Search for the cell housing the specified text and yield its (x, y) center coordinate. 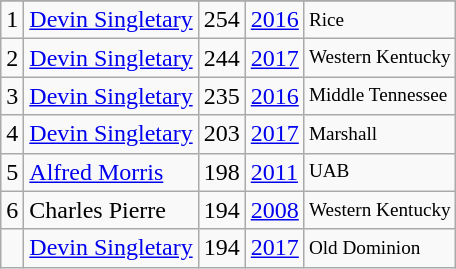
Old Dominion (380, 248)
Charles Pierre (111, 210)
4 (12, 134)
244 (222, 58)
Middle Tennessee (380, 96)
2 (12, 58)
Marshall (380, 134)
203 (222, 134)
6 (12, 210)
254 (222, 20)
5 (12, 172)
2011 (274, 172)
UAB (380, 172)
235 (222, 96)
2008 (274, 210)
Alfred Morris (111, 172)
198 (222, 172)
Rice (380, 20)
3 (12, 96)
1 (12, 20)
